Determine the (x, y) coordinate at the center of the cell enclosing the given text.  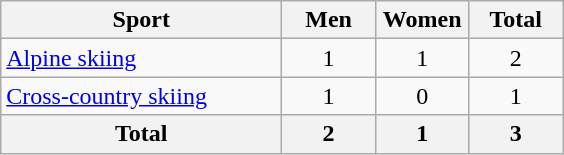
Alpine skiing (142, 58)
Men (329, 20)
Women (422, 20)
0 (422, 96)
3 (516, 134)
Sport (142, 20)
Cross-country skiing (142, 96)
